Search for the cell housing the specified text and yield its (x, y) center coordinate. 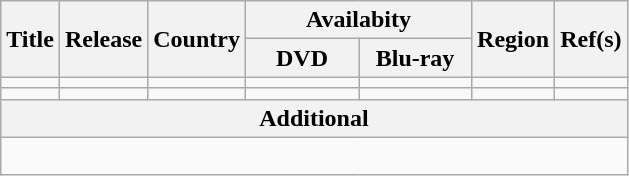
Release (103, 39)
Country (197, 39)
DVD (302, 58)
Additional (314, 118)
Availabity (358, 20)
Title (30, 39)
Ref(s) (591, 39)
Region (514, 39)
Blu-ray (416, 58)
